Locate the cell with the specified text and output its [X, Y] center coordinate. 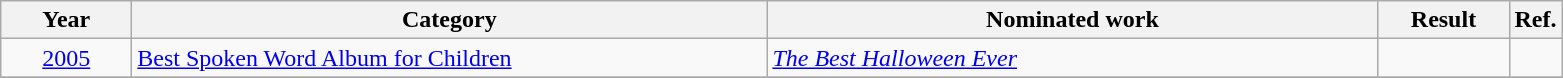
Best Spoken Word Album for Children [450, 58]
The Best Halloween Ever [1072, 58]
Nominated work [1072, 20]
Category [450, 20]
Ref. [1536, 20]
Year [66, 20]
Result [1444, 20]
2005 [66, 58]
